Locate the cell with the specified text and output its (x, y) center coordinate. 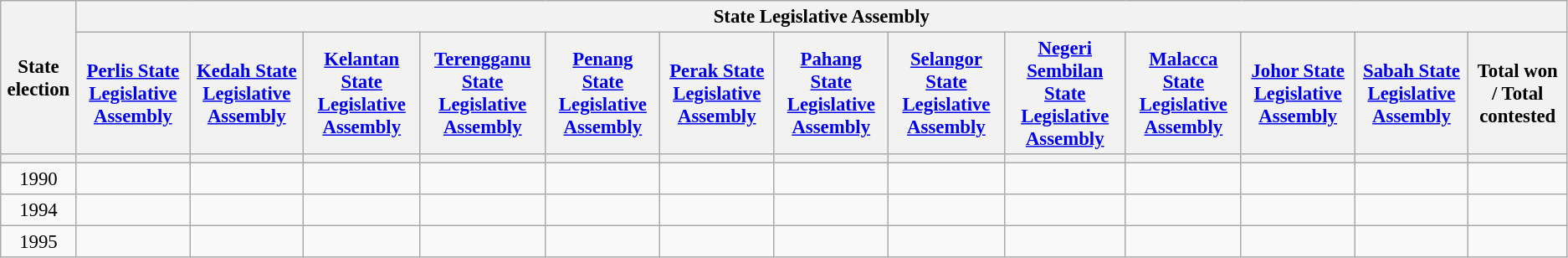
Penang State Legislative Assembly (602, 94)
Negeri Sembilan State Legislative Assembly (1064, 94)
Perak State Legislative Assembly (717, 94)
State Legislative Assembly (822, 17)
Total won / Total contested (1518, 94)
Selangor State Legislative Assembly (946, 94)
1995 (38, 242)
Kedah State Legislative Assembly (247, 94)
State election (38, 77)
Sabah State Legislative Assembly (1412, 94)
1994 (38, 210)
Pahang State Legislative Assembly (832, 94)
Terengganu State Legislative Assembly (483, 94)
Johor State Legislative Assembly (1298, 94)
Perlis State Legislative Assembly (133, 94)
1990 (38, 179)
Kelantan State Legislative Assembly (361, 94)
Malacca State Legislative Assembly (1183, 94)
